Output the [x, y] coordinate of the center of the cell containing the given text.  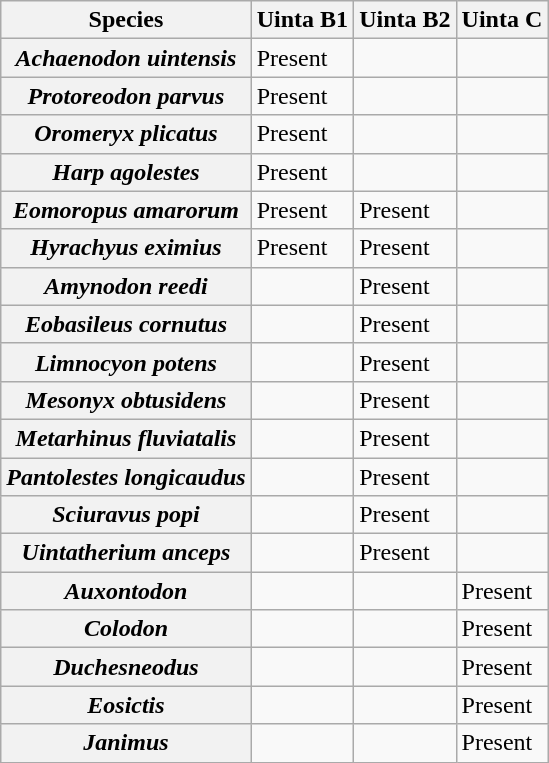
Duchesneodus [126, 667]
Achaenodon uintensis [126, 58]
Amynodon reedi [126, 286]
Eomoropus amarorum [126, 210]
Harp agolestes [126, 172]
Uinta B2 [405, 20]
Metarhinus fluviatalis [126, 438]
Sciuravus popi [126, 515]
Protoreodon parvus [126, 96]
Limnocyon potens [126, 362]
Mesonyx obtusidens [126, 400]
Species [126, 20]
Uinta C [502, 20]
Uintatherium anceps [126, 553]
Uinta B1 [302, 20]
Hyrachyus eximius [126, 248]
Eosictis [126, 705]
Eobasileus cornutus [126, 324]
Janimus [126, 743]
Oromeryx plicatus [126, 134]
Auxontodon [126, 591]
Pantolestes longicaudus [126, 477]
Colodon [126, 629]
